Search for the cell housing the specified text and yield its (X, Y) center coordinate. 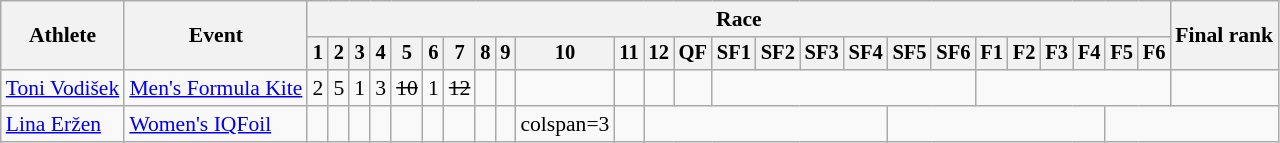
7 (460, 54)
SF3 (822, 54)
F2 (1024, 54)
8 (485, 54)
QF (693, 54)
F4 (1089, 54)
SF2 (778, 54)
11 (628, 54)
Lina Eržen (63, 124)
Race (738, 19)
Event (216, 36)
4 (380, 54)
Final rank (1224, 36)
F3 (1056, 54)
SF6 (953, 54)
colspan=3 (564, 124)
F5 (1121, 54)
Athlete (63, 36)
F6 (1154, 54)
Men's Formula Kite (216, 88)
SF4 (866, 54)
SF5 (910, 54)
6 (434, 54)
Women's IQFoil (216, 124)
Toni Vodišek (63, 88)
SF1 (734, 54)
F1 (991, 54)
9 (505, 54)
